Provide the [x, y] coordinate of the cell's center where the given text is located.  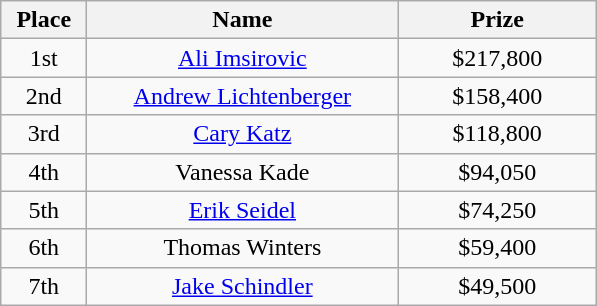
2nd [44, 96]
$158,400 [498, 96]
4th [44, 172]
1st [44, 58]
Cary Katz [242, 134]
5th [44, 210]
Jake Schindler [242, 286]
$118,800 [498, 134]
Prize [498, 20]
Erik Seidel [242, 210]
7th [44, 286]
3rd [44, 134]
$59,400 [498, 248]
$217,800 [498, 58]
$94,050 [498, 172]
$74,250 [498, 210]
Andrew Lichtenberger [242, 96]
6th [44, 248]
Name [242, 20]
Vanessa Kade [242, 172]
Ali Imsirovic [242, 58]
$49,500 [498, 286]
Thomas Winters [242, 248]
Place [44, 20]
